Find where the given text appears and provide that cell's center as (x, y) coordinate. 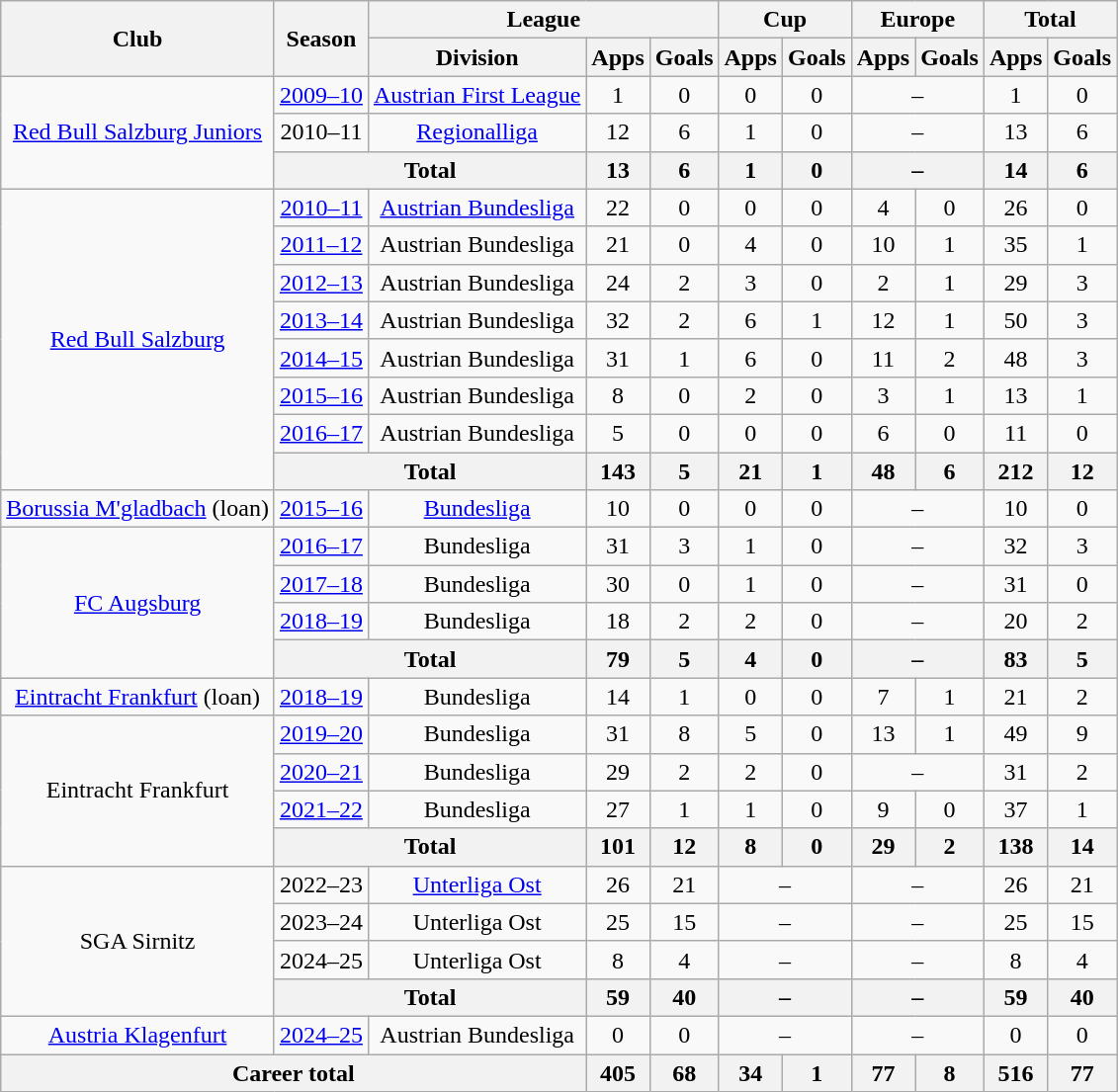
143 (618, 471)
2023–24 (320, 922)
2020–21 (320, 772)
Austria Klagenfurt (138, 1035)
2017–18 (320, 584)
Red Bull Salzburg Juniors (138, 132)
2011–12 (320, 245)
2012–13 (320, 283)
League (544, 20)
Europe (917, 20)
FC Augsburg (138, 603)
405 (618, 1072)
Borussia M'gladbach (loan) (138, 509)
30 (618, 584)
34 (750, 1072)
101 (618, 847)
2013–14 (320, 320)
138 (1015, 847)
Red Bull Salzburg (138, 339)
24 (618, 283)
22 (618, 208)
2014–15 (320, 358)
Eintracht Frankfurt (loan) (138, 697)
SGA Sirnitz (138, 941)
Season (320, 39)
18 (618, 622)
79 (618, 659)
37 (1015, 809)
83 (1015, 659)
7 (883, 697)
50 (1015, 320)
27 (618, 809)
20 (1015, 622)
Austrian First League (476, 95)
2009–10 (320, 95)
68 (684, 1072)
35 (1015, 245)
212 (1015, 471)
49 (1015, 734)
516 (1015, 1072)
Club (138, 39)
Cup (785, 20)
Career total (294, 1072)
Eintracht Frankfurt (138, 791)
2019–20 (320, 734)
Division (476, 57)
2022–23 (320, 884)
2021–22 (320, 809)
Regionalliga (476, 132)
